Detect which cell encompasses the target text, then output its (X, Y) center coordinate. 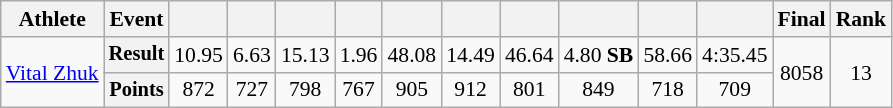
Final (802, 19)
727 (252, 90)
872 (198, 90)
58.66 (668, 55)
798 (306, 90)
15.13 (306, 55)
718 (668, 90)
13 (862, 72)
1.96 (359, 55)
4.80 SB (599, 55)
Rank (862, 19)
Event (137, 19)
801 (530, 90)
905 (412, 90)
8058 (802, 72)
767 (359, 90)
Points (137, 90)
48.08 (412, 55)
709 (734, 90)
Athlete (52, 19)
4:35.45 (734, 55)
Result (137, 55)
Vital Zhuk (52, 72)
849 (599, 90)
14.49 (470, 55)
46.64 (530, 55)
6.63 (252, 55)
10.95 (198, 55)
912 (470, 90)
